Determine the (x, y) coordinate at the center of the cell enclosing the given text.  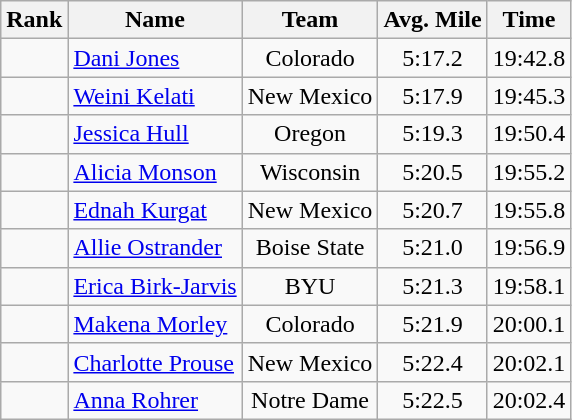
Boise State (310, 248)
Ednah Kurgat (155, 210)
Wisconsin (310, 172)
BYU (310, 286)
Alicia Monson (155, 172)
19:55.2 (529, 172)
19:55.8 (529, 210)
Charlotte Prouse (155, 362)
Allie Ostrander (155, 248)
Time (529, 20)
Rank (34, 20)
5:21.0 (432, 248)
5:19.3 (432, 134)
Oregon (310, 134)
Jessica Hull (155, 134)
5:21.3 (432, 286)
5:20.7 (432, 210)
Notre Dame (310, 400)
20:02.4 (529, 400)
Erica Birk-Jarvis (155, 286)
5:22.5 (432, 400)
5:17.9 (432, 96)
19:45.3 (529, 96)
Anna Rohrer (155, 400)
19:42.8 (529, 58)
5:22.4 (432, 362)
5:17.2 (432, 58)
Name (155, 20)
20:00.1 (529, 324)
19:56.9 (529, 248)
Dani Jones (155, 58)
20:02.1 (529, 362)
5:21.9 (432, 324)
Makena Morley (155, 324)
19:50.4 (529, 134)
5:20.5 (432, 172)
Avg. Mile (432, 20)
Weini Kelati (155, 96)
Team (310, 20)
19:58.1 (529, 286)
